Determine the [x, y] coordinate at the center of the cell enclosing the given text.  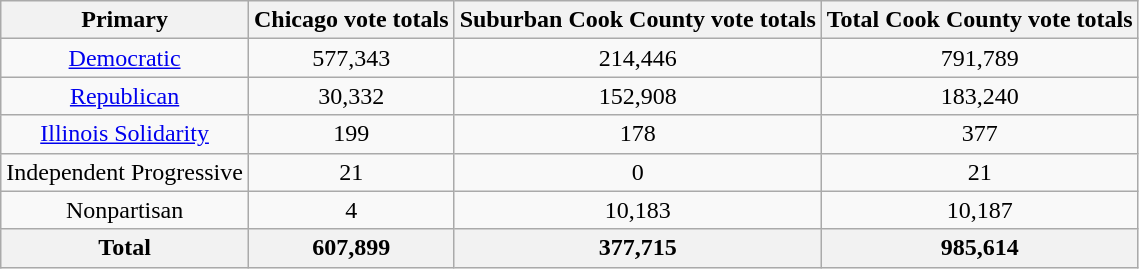
377,715 [638, 248]
Suburban Cook County vote totals [638, 20]
Illinois Solidarity [125, 134]
791,789 [980, 58]
Democratic [125, 58]
4 [351, 210]
Nonpartisan [125, 210]
183,240 [980, 96]
607,899 [351, 248]
Independent Progressive [125, 172]
Total [125, 248]
0 [638, 172]
577,343 [351, 58]
199 [351, 134]
377 [980, 134]
178 [638, 134]
Chicago vote totals [351, 20]
214,446 [638, 58]
985,614 [980, 248]
Republican [125, 96]
Primary [125, 20]
30,332 [351, 96]
152,908 [638, 96]
10,183 [638, 210]
10,187 [980, 210]
Total Cook County vote totals [980, 20]
